Output the (X, Y) coordinate of the center of the cell containing the given text.  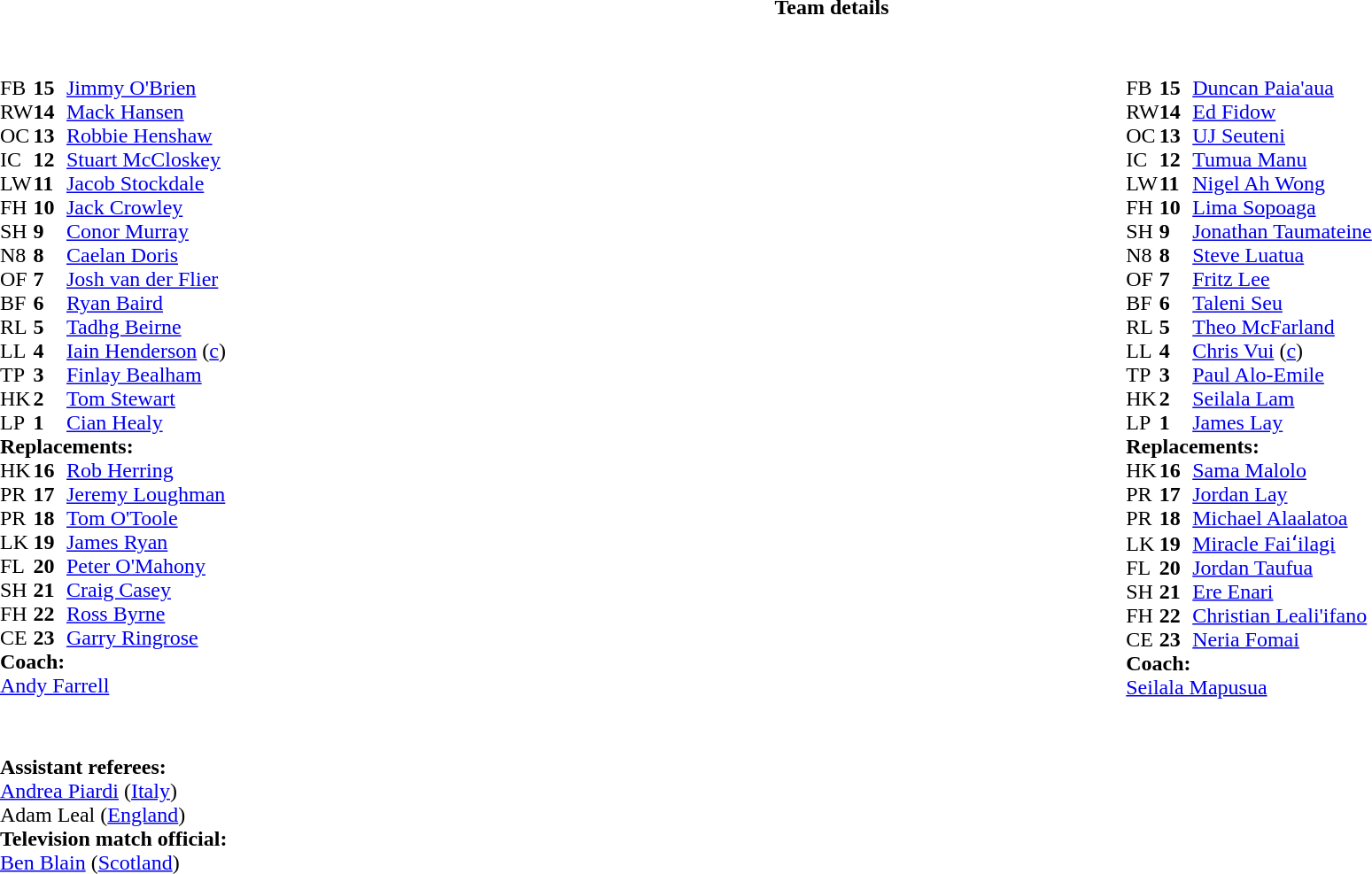
Jordan Taufua (1282, 568)
Steve Luatua (1282, 255)
Garry Ringrose (146, 638)
James Lay (1282, 423)
Paul Alo-Emile (1282, 375)
Mack Hansen (146, 112)
Tadhg Beirne (146, 328)
Jeremy Loughman (146, 494)
Sama Malolo (1282, 471)
Christian Leali'ifano (1282, 616)
UJ Seuteni (1282, 136)
Andy Farrell (113, 685)
Fritz Lee (1282, 280)
Jordan Lay (1282, 494)
James Ryan (146, 542)
Theo McFarland (1282, 328)
Tom Stewart (146, 398)
Josh van der Flier (146, 280)
Miracle Faiʻilagi (1282, 543)
Iain Henderson (c) (146, 351)
Jack Crowley (146, 207)
Finlay Bealham (146, 375)
Jimmy O'Brien (146, 89)
Jonathan Taumateine (1282, 232)
Chris Vui (c) (1282, 351)
Ere Enari (1282, 592)
Ed Fidow (1282, 112)
Cian Healy (146, 423)
Seilala Mapusua (1249, 687)
Stuart McCloskey (146, 159)
Taleni Seu (1282, 303)
Tumua Manu (1282, 159)
Ryan Baird (146, 303)
Caelan Doris (146, 255)
Lima Sopoaga (1282, 207)
Jacob Stockdale (146, 184)
Ross Byrne (146, 615)
Rob Herring (146, 471)
Duncan Paia'aua (1282, 89)
Seilala Lam (1282, 398)
Neria Fomai (1282, 639)
Robbie Henshaw (146, 136)
Peter O'Mahony (146, 567)
Craig Casey (146, 590)
Tom O'Toole (146, 519)
Nigel Ah Wong (1282, 184)
Conor Murray (146, 232)
Michael Alaalatoa (1282, 519)
